Capture the cell that displays the provided text and extract its [X, Y] central coordinate. 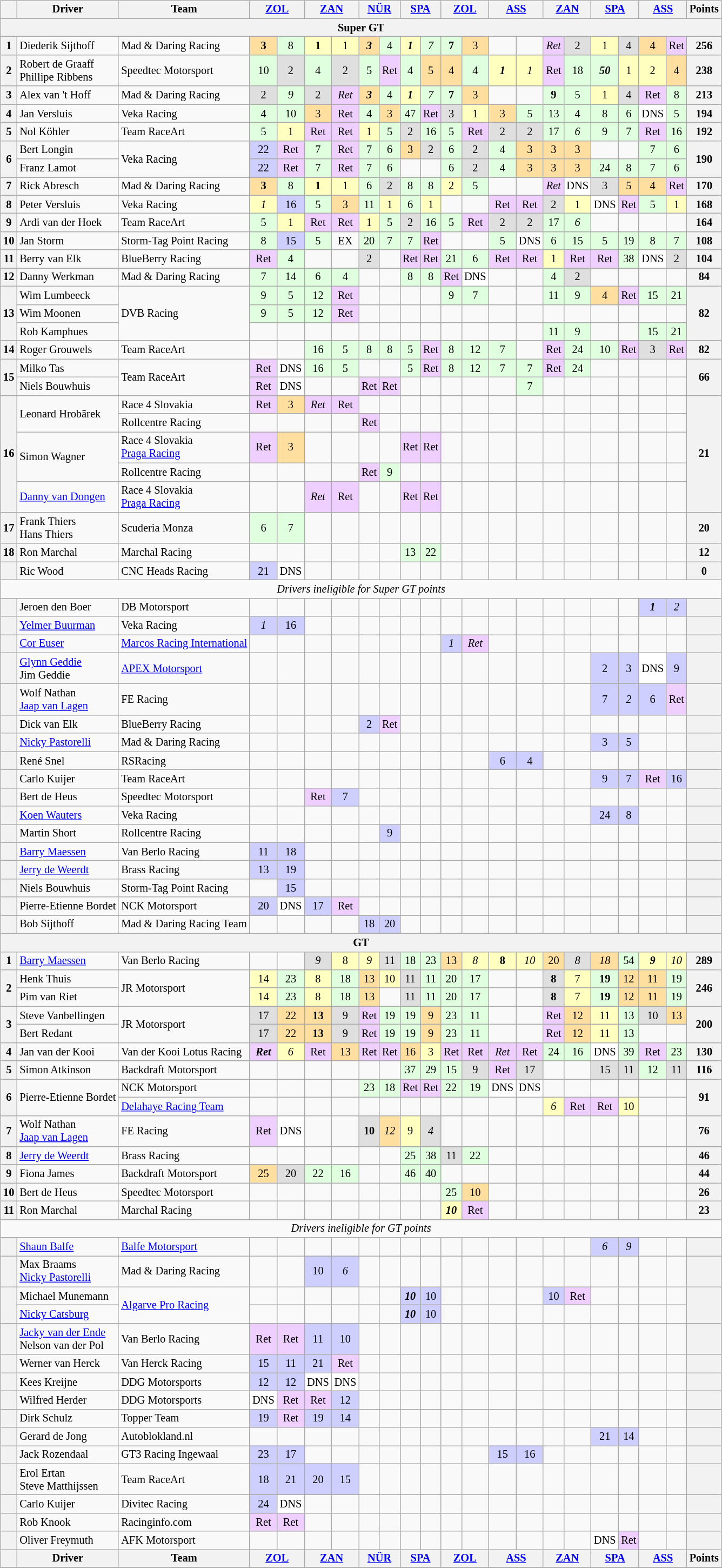
238 [704, 71]
50 [605, 71]
Racinginfo.com [184, 1523]
84 [704, 277]
Dirk Schulz [68, 1418]
Milko Tas [68, 368]
190 [704, 159]
104 [704, 259]
26 [704, 1192]
Dick van Elk [68, 725]
GT3 Racing Ingewaal [184, 1455]
Van Herck Racing [184, 1364]
Mad & Daring Racing Team [184, 925]
Diederik Sijthoff [68, 46]
40 [431, 1174]
APEX Motorsport [184, 668]
Pim van Riet [68, 997]
Rob Knook [68, 1523]
Balfe Motorsport [184, 1247]
Werner van Herck [68, 1364]
Erol Ertan Steve Matthijssen [68, 1479]
44 [704, 1174]
Bert Redant [68, 1034]
Rob Kamphues [68, 332]
Robert de Graaff Phillipe Ribbens [68, 71]
108 [704, 241]
Martin Short [68, 834]
Ardi van der Hoek [68, 223]
Koen Wauters [68, 815]
0 [704, 571]
54 [629, 961]
RSRacing [184, 761]
René Snel [68, 761]
Jack Rozendaal [68, 1455]
66 [704, 377]
Van der Kooi Lotus Racing [184, 1052]
Divitec Racing [184, 1504]
Fiona James [68, 1174]
Simon Atkinson [68, 1070]
29 [431, 1070]
168 [704, 204]
Danny Werkman [68, 277]
Delahaye Racing Team [184, 1106]
Jan van der Kooi [68, 1052]
Michael Munemann [68, 1296]
Topper Team [184, 1418]
EX [345, 241]
Autoblokland.nl [184, 1437]
Gerard de Jong [68, 1437]
Super GT [361, 28]
Jan Storm [68, 241]
Franz Lamot [68, 168]
Bob Sijthoff [68, 925]
Marcos Racing International [184, 644]
Frank Thiers Hans Thiers [68, 528]
Max Braams Nicky Pastorelli [68, 1272]
Nol Köhler [68, 132]
Alex van 't Hoff [68, 95]
Peter Versluis [68, 204]
Simon Wagner [68, 456]
116 [704, 1070]
Ric Wood [68, 571]
Berry van Elk [68, 259]
246 [704, 988]
Nicky Catsburg [68, 1314]
Bert Longin [68, 150]
DVB Racing [184, 314]
Henk Thuis [68, 979]
289 [704, 961]
91 [704, 1098]
Jacky van der Ende Nelson van der Pol [68, 1339]
130 [704, 1052]
Leonard Hrobārek [68, 413]
Jeroen den Boer [68, 607]
Jan Versluis [68, 114]
Cor Euser [68, 644]
Roger Grouwels [68, 350]
CNC Heads Racing [184, 571]
200 [704, 1024]
256 [704, 46]
Steve Vanbellingen [68, 1015]
Yelmer Buurman [68, 626]
Oliver Freymuth [68, 1540]
47 [410, 114]
213 [704, 95]
DB Motorsport [184, 607]
Danny van Dongen [68, 497]
Shaun Balfe [68, 1247]
170 [704, 187]
Wim Moonen [68, 314]
Wilfred Herder [68, 1400]
194 [704, 114]
37 [410, 1070]
Algarve Pro Racing [184, 1305]
76 [704, 1131]
Nicky Pastorelli [68, 742]
AFK Motorsport [184, 1540]
192 [704, 132]
Kees Kreijne [68, 1382]
Rick Abresch [68, 187]
Scuderia Monza [184, 528]
Glynn Geddie Jim Geddie [68, 668]
39 [629, 1052]
Race 4 Slovakia [184, 404]
Drivers ineligible for Super GT points [361, 589]
Drivers ineligible for GT points [361, 1228]
Wim Lumbeeck [68, 295]
GT [361, 942]
164 [704, 223]
